Find where the given text appears and provide that cell's center as (x, y) coordinate. 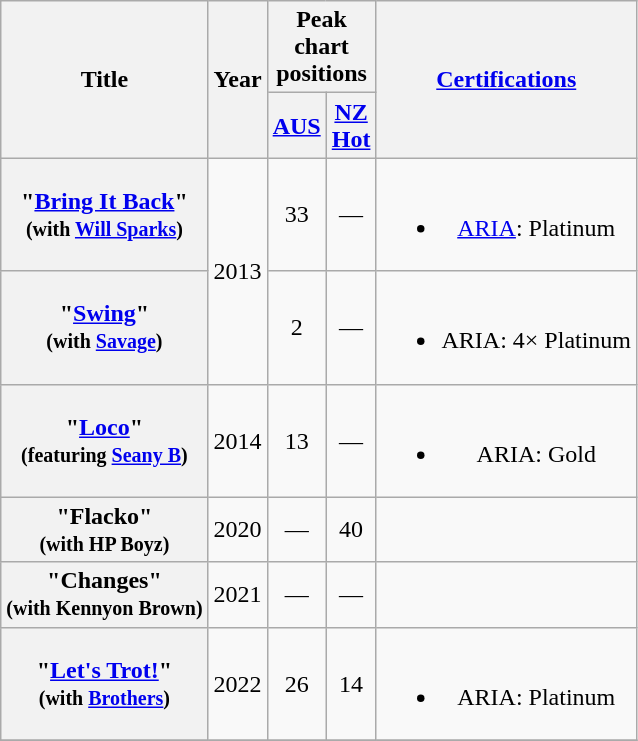
2022 (238, 684)
AUS (296, 126)
33 (296, 214)
"Changes"(with Kennyon Brown) (104, 594)
Year (238, 80)
"Swing" (with Savage) (104, 328)
2 (296, 328)
2014 (238, 440)
Peak chart positions (322, 47)
2013 (238, 271)
14 (351, 684)
ARIA: Gold (506, 440)
"Flacko"(with HP Boyz) (104, 530)
"Bring It Back" (with Will Sparks) (104, 214)
Certifications (506, 80)
ARIA: 4× Platinum (506, 328)
"Let's Trot!"(with Brothers) (104, 684)
2021 (238, 594)
26 (296, 684)
40 (351, 530)
Title (104, 80)
2020 (238, 530)
13 (296, 440)
NZHot (351, 126)
"Loco" (featuring Seany B) (104, 440)
